Find where the given text appears and provide that cell's center as [x, y] coordinate. 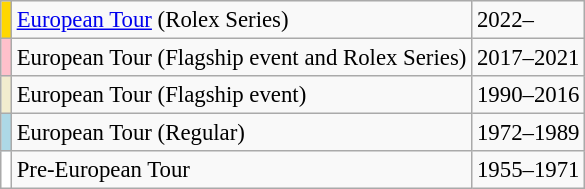
European Tour (Flagship event and Rolex Series) [241, 58]
2022– [528, 20]
1955–1971 [528, 170]
European Tour (Regular) [241, 133]
Pre-European Tour [241, 170]
European Tour (Flagship event) [241, 95]
2017–2021 [528, 58]
1990–2016 [528, 95]
1972–1989 [528, 133]
European Tour (Rolex Series) [241, 20]
